Extract the [x, y] coordinate from the center of the cell holding the provided text.  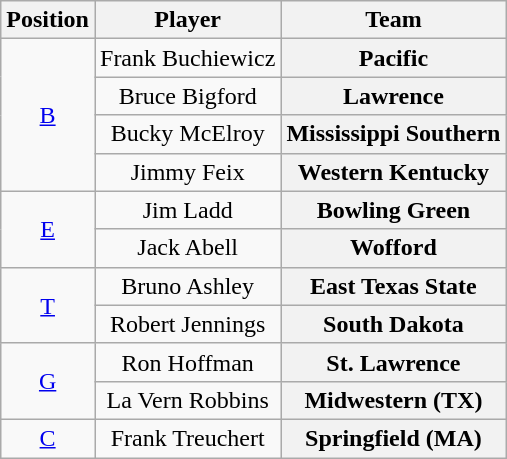
Frank Buchiewicz [187, 58]
Mississippi Southern [394, 134]
Position [48, 20]
Bruce Bigford [187, 96]
Ron Hoffman [187, 362]
B [48, 115]
La Vern Robbins [187, 400]
St. Lawrence [394, 362]
Midwestern (TX) [394, 400]
Frank Treuchert [187, 438]
Lawrence [394, 96]
Jack Abell [187, 248]
E [48, 229]
Western Kentucky [394, 172]
Robert Jennings [187, 324]
Bucky McElroy [187, 134]
Team [394, 20]
Jimmy Feix [187, 172]
Jim Ladd [187, 210]
Pacific [394, 58]
G [48, 381]
Player [187, 20]
C [48, 438]
T [48, 305]
Wofford [394, 248]
Bruno Ashley [187, 286]
East Texas State [394, 286]
Bowling Green [394, 210]
Springfield (MA) [394, 438]
South Dakota [394, 324]
